Scan for the cell matching the given text and deliver its [X, Y] coordinate at center. 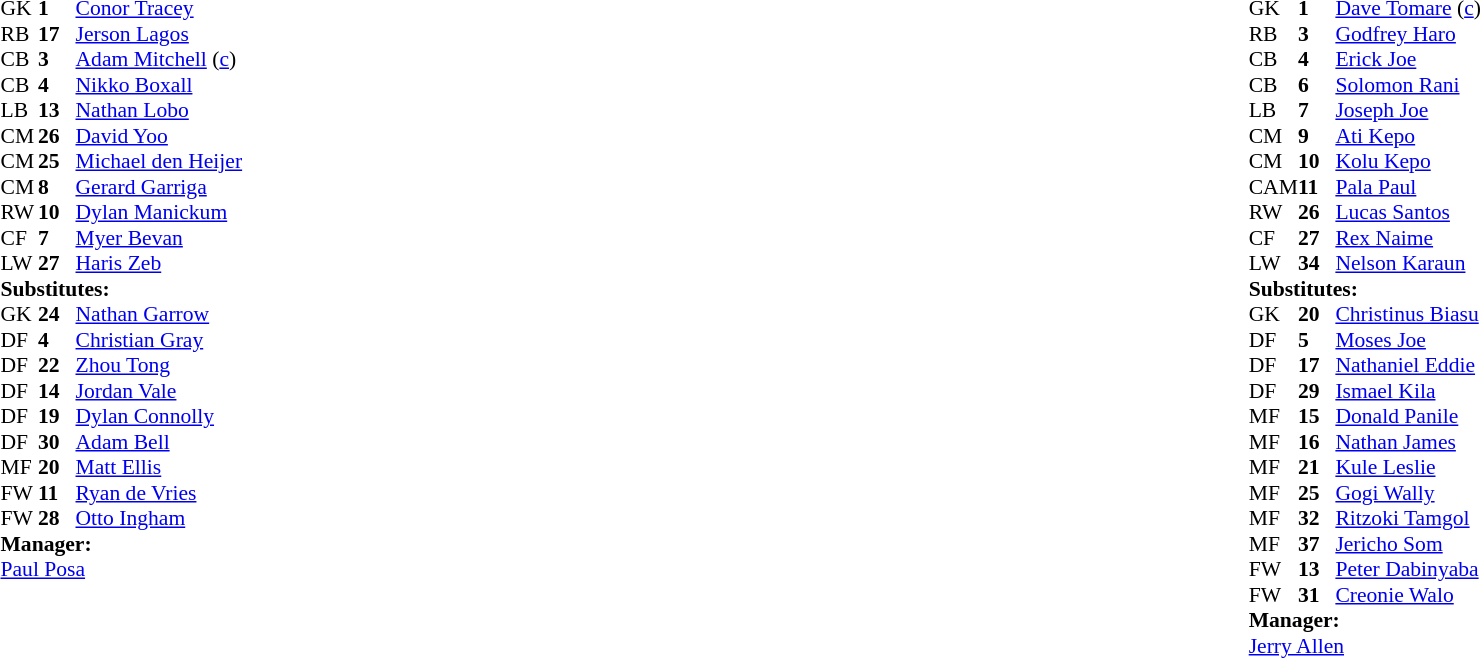
Jerson Lagos [160, 34]
37 [1317, 544]
22 [57, 365]
Substitutes: [121, 289]
31 [1317, 595]
29 [1317, 391]
16 [1317, 442]
Dylan Manickum [160, 213]
8 [57, 187]
Christian Gray [160, 340]
CAM [1274, 187]
34 [1317, 263]
5 [1317, 340]
David Yoo [160, 136]
Zhou Tong [160, 365]
14 [57, 391]
21 [1317, 467]
Adam Bell [160, 442]
Dylan Connolly [160, 417]
Nikko Boxall [160, 85]
Myer Bevan [160, 238]
Haris Zeb [160, 263]
Jordan Vale [160, 391]
Michael den Heijer [160, 161]
Matt Ellis [160, 467]
Nathan Lobo [160, 111]
Nathan Garrow [160, 315]
Manager: [121, 544]
9 [1317, 136]
30 [57, 442]
Gerard Garriga [160, 187]
19 [57, 417]
Otto Ingham [160, 519]
15 [1317, 417]
28 [57, 519]
6 [1317, 85]
Paul Posa [121, 569]
Adam Mitchell (c) [160, 59]
32 [1317, 519]
24 [57, 315]
Ryan de Vries [160, 493]
